Detect which cell encompasses the target text, then output its [x, y] center coordinate. 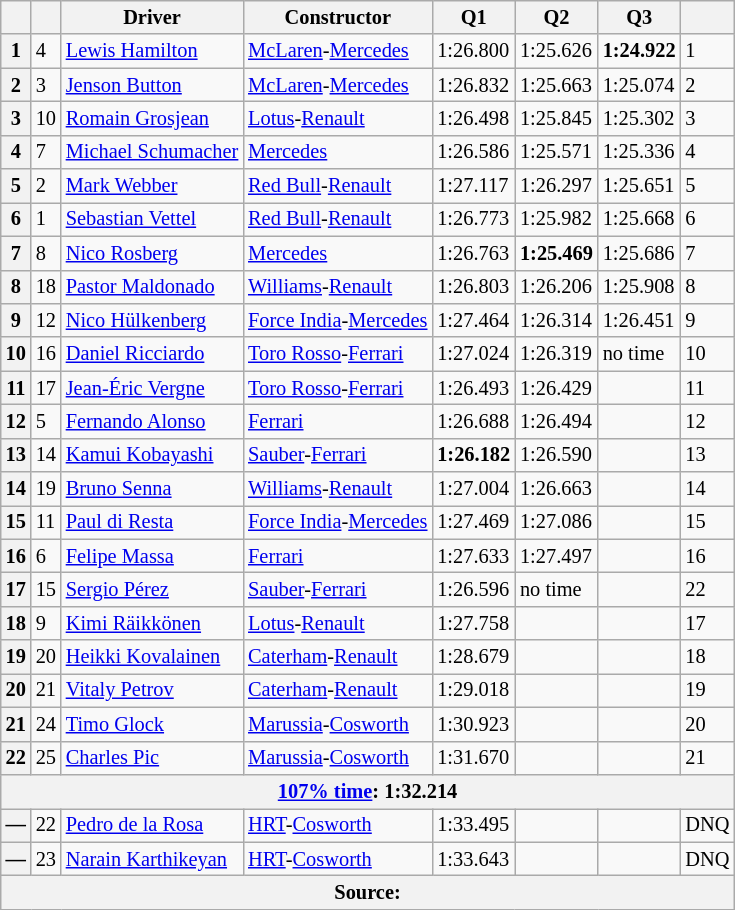
Felipe Massa [152, 556]
1:26.590 [556, 455]
Charles Pic [152, 758]
1:26.763 [474, 253]
1:26.429 [556, 388]
1:27.633 [474, 556]
1:26.773 [474, 219]
1:27.469 [474, 522]
Paul di Resta [152, 522]
Q2 [556, 17]
1:26.319 [556, 354]
Jenson Button [152, 85]
1:26.800 [474, 51]
1:27.024 [474, 354]
Source: [368, 892]
Q3 [640, 17]
Mark Webber [152, 186]
1:26.498 [474, 118]
1:33.495 [474, 825]
1:26.688 [474, 421]
Sebastian Vettel [152, 219]
1:30.923 [474, 724]
Michael Schumacher [152, 152]
24 [46, 724]
1:25.668 [640, 219]
1:26.297 [556, 186]
1:26.314 [556, 320]
1:27.117 [474, 186]
1:27.497 [556, 556]
1:26.586 [474, 152]
1:26.494 [556, 421]
Nico Rosberg [152, 253]
Jean-Éric Vergne [152, 388]
Narain Karthikeyan [152, 859]
Daniel Ricciardo [152, 354]
1:26.182 [474, 455]
1:29.018 [474, 690]
Fernando Alonso [152, 421]
1:25.686 [640, 253]
1:26.451 [640, 320]
Bruno Senna [152, 489]
Q1 [474, 17]
Pedro de la Rosa [152, 825]
1:25.982 [556, 219]
Constructor [338, 17]
Romain Grosjean [152, 118]
107% time: 1:32.214 [368, 791]
1:25.302 [640, 118]
1:26.206 [556, 287]
1:24.922 [640, 51]
Timo Glock [152, 724]
Vitaly Petrov [152, 690]
1:27.004 [474, 489]
25 [46, 758]
1:26.596 [474, 589]
1:25.845 [556, 118]
Lewis Hamilton [152, 51]
1:25.663 [556, 85]
1:31.670 [474, 758]
1:25.626 [556, 51]
1:33.643 [474, 859]
1:25.074 [640, 85]
1:25.469 [556, 253]
1:25.908 [640, 287]
Driver [152, 17]
Kimi Räikkönen [152, 623]
1:26.803 [474, 287]
23 [46, 859]
1:26.663 [556, 489]
Pastor Maldonado [152, 287]
1:26.832 [474, 85]
1:27.758 [474, 623]
1:27.464 [474, 320]
Kamui Kobayashi [152, 455]
Nico Hülkenberg [152, 320]
1:25.571 [556, 152]
1:28.679 [474, 657]
Sergio Pérez [152, 589]
Heikki Kovalainen [152, 657]
1:26.493 [474, 388]
1:27.086 [556, 522]
1:25.336 [640, 152]
1:25.651 [640, 186]
